Locate the cell with the specified text and output its (X, Y) center coordinate. 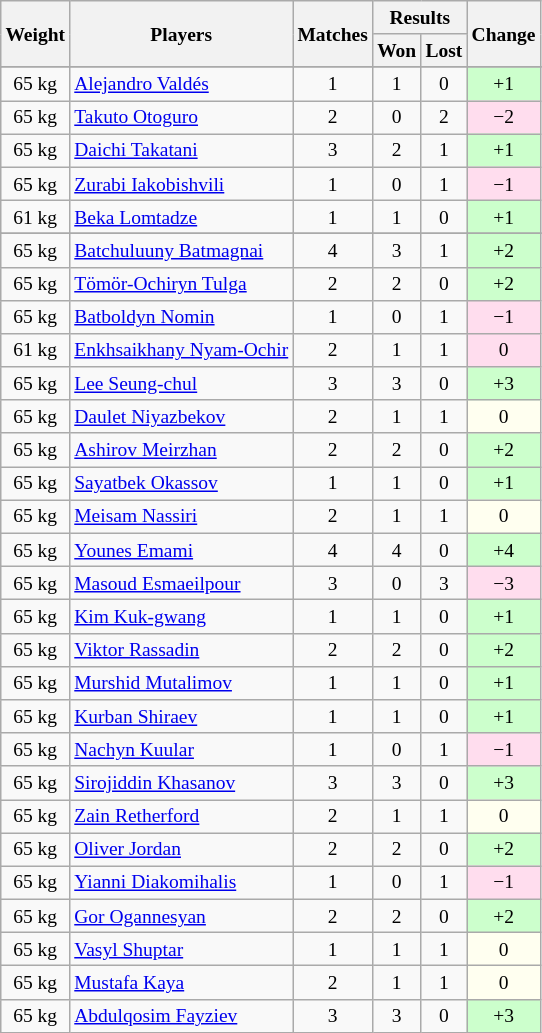
Meisam Nassiri (182, 516)
Tömör-Ochiryn Tulga (182, 284)
Yianni Diakomihalis (182, 882)
Nachyn Kuular (182, 750)
Matches (333, 34)
Kim Kuk-gwang (182, 616)
Vasyl Shuptar (182, 950)
Zurabi Iakobishvili (182, 184)
+4 (504, 550)
Won (397, 50)
Weight (36, 34)
Lee Seung-chul (182, 384)
Zain Retherford (182, 816)
Murshid Mutalimov (182, 682)
Sayatbek Okassov (182, 484)
Alejandro Valdés (182, 84)
Sirojiddin Khasanov (182, 782)
Results (420, 18)
Players (182, 34)
−3 (504, 584)
Takuto Otoguro (182, 118)
Masoud Esmaeilpour (182, 584)
Lost (444, 50)
Beka Lomtadze (182, 216)
Mustafa Kaya (182, 982)
Daulet Niyazbekov (182, 416)
−2 (504, 118)
Abdulqosim Fayziev (182, 1016)
Younes Emami (182, 550)
Batboldyn Nomin (182, 316)
Gor Ogannesyan (182, 916)
Batchuluuny Batmagnai (182, 250)
Daichi Takatani (182, 150)
Change (504, 34)
Enkhsaikhany Nyam-Ochir (182, 350)
Oliver Jordan (182, 850)
Ashirov Meirzhan (182, 450)
Viktor Rassadin (182, 650)
Kurban Shiraev (182, 716)
